Return the (x, y) coordinate for the center point of the cell that contains the specified text.  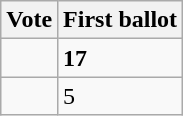
17 (120, 58)
Vote (30, 20)
5 (120, 96)
First ballot (120, 20)
